Provide the (X, Y) coordinate of the cell's center where the given text is located.  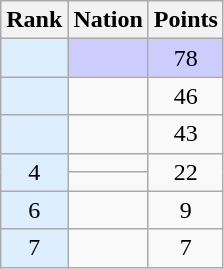
78 (186, 58)
4 (34, 172)
46 (186, 96)
6 (34, 210)
Points (186, 20)
9 (186, 210)
22 (186, 172)
Rank (34, 20)
Nation (108, 20)
43 (186, 134)
